Output the [x, y] coordinate of the center of the cell containing the given text.  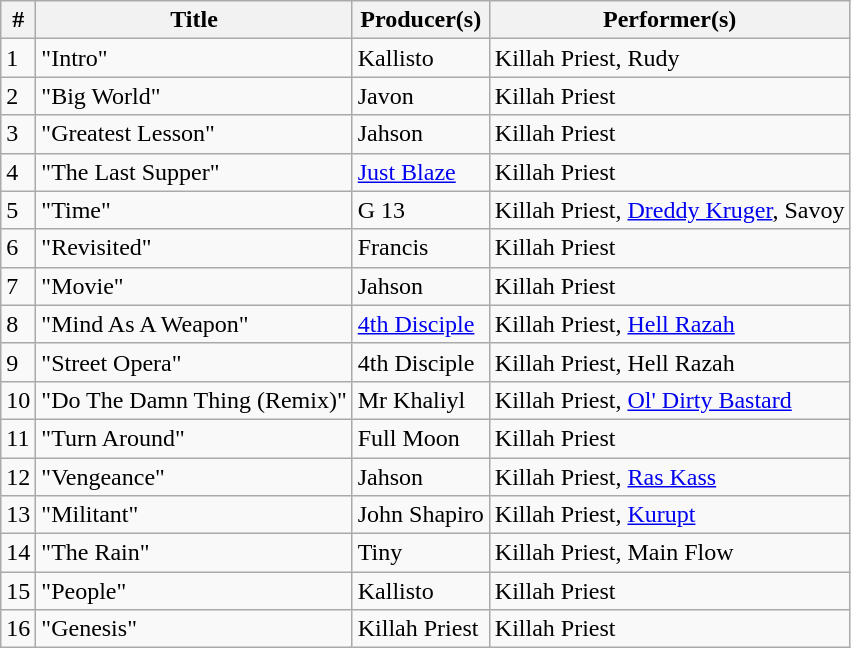
"The Rain" [194, 553]
"The Last Supper" [194, 172]
7 [18, 286]
"Mind As A Weapon" [194, 324]
10 [18, 400]
Javon [420, 96]
Killah Priest, Ol' Dirty Bastard [670, 400]
Full Moon [420, 438]
Killah Priest, Ras Kass [670, 477]
5 [18, 210]
Francis [420, 248]
Killah Priest, Rudy [670, 58]
G 13 [420, 210]
# [18, 20]
"Genesis" [194, 629]
9 [18, 362]
1 [18, 58]
Killah Priest, Dreddy Kruger, Savoy [670, 210]
"Movie" [194, 286]
"Do The Damn Thing (Remix)" [194, 400]
15 [18, 591]
"Militant" [194, 515]
John Shapiro [420, 515]
Just Blaze [420, 172]
"Vengeance" [194, 477]
Title [194, 20]
2 [18, 96]
3 [18, 134]
13 [18, 515]
"Turn Around" [194, 438]
14 [18, 553]
"Time" [194, 210]
"Greatest Lesson" [194, 134]
6 [18, 248]
Performer(s) [670, 20]
Producer(s) [420, 20]
"Revisited" [194, 248]
Tiny [420, 553]
Killah Priest, Kurupt [670, 515]
Mr Khaliyl [420, 400]
12 [18, 477]
"Big World" [194, 96]
4 [18, 172]
11 [18, 438]
8 [18, 324]
"People" [194, 591]
"Intro" [194, 58]
16 [18, 629]
"Street Opera" [194, 362]
Killah Priest, Main Flow [670, 553]
